Find where the given text appears and provide that cell's center as (x, y) coordinate. 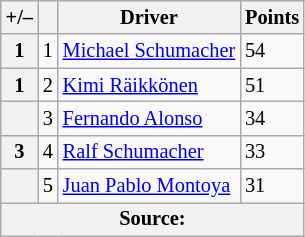
Michael Schumacher (149, 51)
Driver (149, 17)
+/– (20, 17)
34 (272, 118)
54 (272, 51)
2 (48, 85)
Ralf Schumacher (149, 152)
Fernando Alonso (149, 118)
Kimi Räikkönen (149, 85)
51 (272, 85)
31 (272, 186)
5 (48, 186)
Source: (152, 219)
4 (48, 152)
33 (272, 152)
Points (272, 17)
Juan Pablo Montoya (149, 186)
